From the cell containing the given text, extract its center point as (x, y) coordinate. 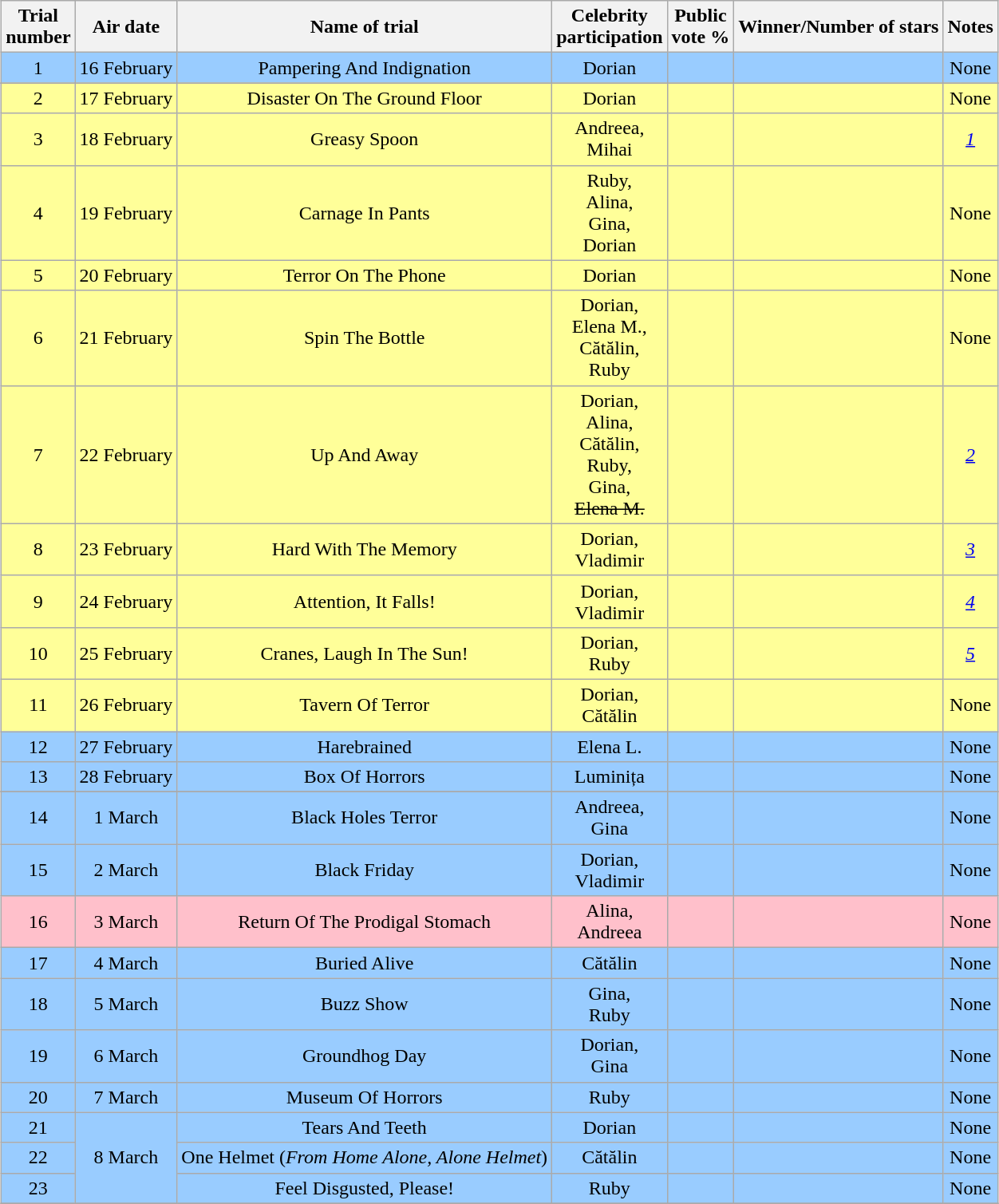
Gina, Ruby (610, 1004)
22 February (126, 455)
Up And Away (365, 455)
Tears And Teeth (365, 1127)
Groundhog Day (365, 1056)
20 February (126, 275)
Buried Alive (365, 963)
24 February (126, 602)
Winner/Number of stars (839, 27)
3 March (126, 922)
One Helmet (From Home Alone, Alone Helmet) (365, 1158)
8 (38, 549)
Ruby, Alina, Gina, Dorian (610, 212)
Celebrityparticipation (610, 27)
25 February (126, 653)
7 (38, 455)
Pampering And Indignation (365, 68)
12 (38, 746)
Dorian, Ruby (610, 653)
Dorian, Gina (610, 1056)
13 (38, 777)
Attention, It Falls! (365, 602)
Spin The Bottle (365, 338)
Luminița (610, 777)
21 February (126, 338)
Terror On The Phone (365, 275)
Tavern Of Terror (365, 705)
Dorian, Elena M., Cătălin, Ruby (610, 338)
Air date (126, 27)
Buzz Show (365, 1004)
Harebrained (365, 746)
1 March (126, 819)
Andreea, Gina (610, 819)
6 March (126, 1056)
19 February (126, 212)
Cranes, Laugh In The Sun! (365, 653)
Museum Of Horrors (365, 1097)
9 (38, 602)
Dorian, Cătălin (610, 705)
28 February (126, 777)
5 March (126, 1004)
Box Of Horrors (365, 777)
23 (38, 1188)
Hard With The Memory (365, 549)
7 March (126, 1097)
2 March (126, 870)
Alina, Andreea (610, 922)
11 (38, 705)
Feel Disgusted, Please! (365, 1188)
Black Holes Terror (365, 819)
Elena L. (610, 746)
Disaster On The Ground Floor (365, 98)
Dorian, Alina, Cătălin, Ruby, Gina, Elena M. (610, 455)
15 (38, 870)
16 (38, 922)
Carnage In Pants (365, 212)
Publicvote % (701, 27)
14 (38, 819)
Black Friday (365, 870)
21 (38, 1127)
Greasy Spoon (365, 139)
23 February (126, 549)
18 February (126, 139)
17 (38, 963)
Andreea, Mihai (610, 139)
Notes (970, 27)
4 March (126, 963)
26 February (126, 705)
16 February (126, 68)
8 March (126, 1158)
Return Of The Prodigal Stomach (365, 922)
22 (38, 1158)
10 (38, 653)
6 (38, 338)
Name of trial (365, 27)
19 (38, 1056)
27 February (126, 746)
Trialnumber (38, 27)
17 February (126, 98)
20 (38, 1097)
18 (38, 1004)
